Scan for the cell matching the given text and deliver its (x, y) coordinate at center. 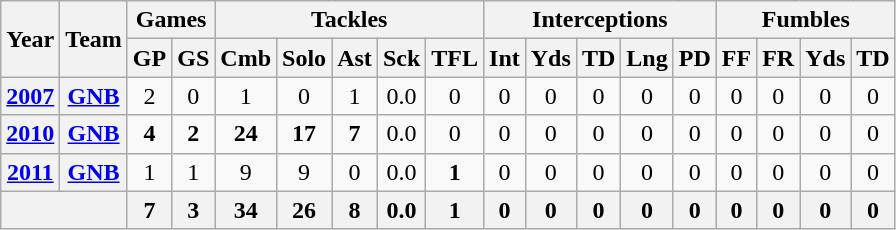
2010 (30, 134)
Lng (647, 58)
GP (149, 58)
2011 (30, 172)
Tackles (350, 20)
Fumbles (806, 20)
PD (694, 58)
Cmb (246, 58)
17 (304, 134)
FR (778, 58)
26 (304, 210)
Interceptions (600, 20)
Games (170, 20)
8 (355, 210)
Int (505, 58)
4 (149, 134)
Year (30, 39)
Team (94, 39)
2007 (30, 96)
24 (246, 134)
GS (194, 58)
TFL (455, 58)
Sck (401, 58)
Ast (355, 58)
34 (246, 210)
Solo (304, 58)
3 (194, 210)
FF (736, 58)
